Return the [x, y] coordinate for the center point of the cell that contains the specified text.  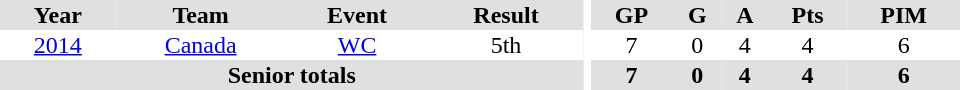
Result [506, 15]
A [745, 15]
WC [358, 45]
Year [58, 15]
Pts [808, 15]
5th [506, 45]
GP [631, 15]
PIM [904, 15]
G [698, 15]
2014 [58, 45]
Team [201, 15]
Canada [201, 45]
Event [358, 15]
Senior totals [292, 75]
